Provide the [X, Y] coordinate of the cell's center where the given text is located.  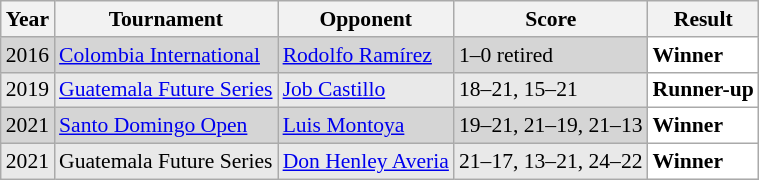
21–17, 13–21, 24–22 [551, 162]
Job Castillo [366, 90]
Opponent [366, 19]
Rodolfo Ramírez [366, 55]
19–21, 21–19, 21–13 [551, 126]
Year [28, 19]
Don Henley Averia [366, 162]
18–21, 15–21 [551, 90]
Tournament [166, 19]
Santo Domingo Open [166, 126]
Score [551, 19]
Runner-up [704, 90]
Colombia International [166, 55]
Result [704, 19]
Luis Montoya [366, 126]
1–0 retired [551, 55]
2016 [28, 55]
2019 [28, 90]
